Identify which cell holds the provided text, then report its [X, Y] central coordinate. 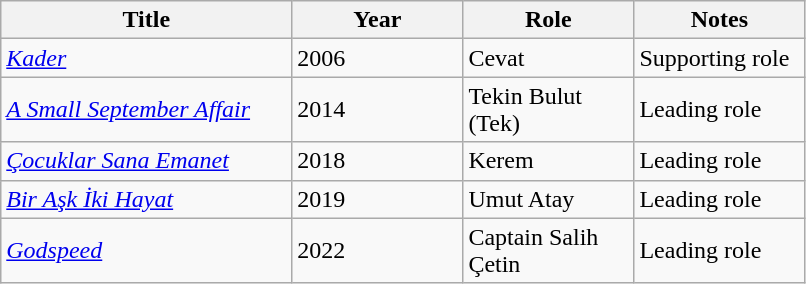
Role [548, 20]
Bir Aşk İki Hayat [146, 199]
A Small September Affair [146, 110]
Umut Atay [548, 199]
Tekin Bulut (Tek) [548, 110]
Cevat [548, 58]
2006 [378, 58]
2018 [378, 161]
Kader [146, 58]
Year [378, 20]
Captain Salih Çetin [548, 250]
Notes [720, 20]
2022 [378, 250]
Supporting role [720, 58]
2014 [378, 110]
Godspeed [146, 250]
2019 [378, 199]
Kerem [548, 161]
Çocuklar Sana Emanet [146, 161]
Title [146, 20]
